Return the [x, y] coordinate for the center point of the cell that contains the specified text.  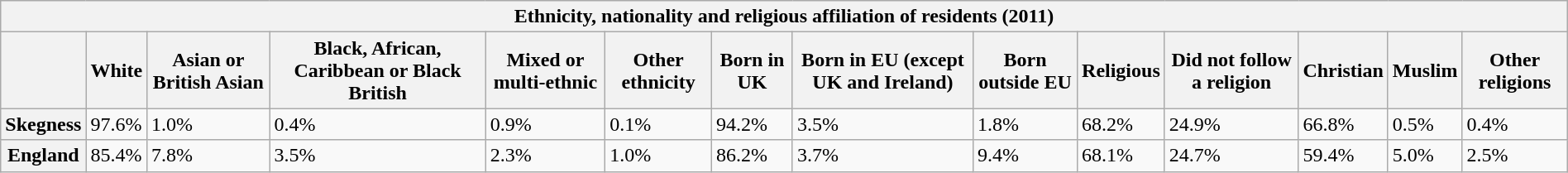
94.2% [753, 124]
Christian [1343, 70]
2.5% [1515, 156]
Other religions [1515, 70]
Born in UK [753, 70]
24.9% [1231, 124]
97.6% [117, 124]
1.8% [1025, 124]
9.4% [1025, 156]
Other ethnicity [658, 70]
0.1% [658, 124]
England [43, 156]
Asian or British Asian [208, 70]
3.7% [882, 156]
Muslim [1425, 70]
66.8% [1343, 124]
0.9% [545, 124]
5.0% [1425, 156]
Mixed or multi-ethnic [545, 70]
Born in EU (except UK and Ireland) [882, 70]
59.4% [1343, 156]
Skegness [43, 124]
2.3% [545, 156]
7.8% [208, 156]
Religious [1121, 70]
24.7% [1231, 156]
Born outside EU [1025, 70]
Did not follow a religion [1231, 70]
68.1% [1121, 156]
White [117, 70]
68.2% [1121, 124]
0.5% [1425, 124]
Black, African, Caribbean or Black British [377, 70]
85.4% [117, 156]
86.2% [753, 156]
Ethnicity, nationality and religious affiliation of residents (2011) [784, 17]
